Pinpoint the cell where the given text exists, returning its [X, Y] midpoint coordinate. 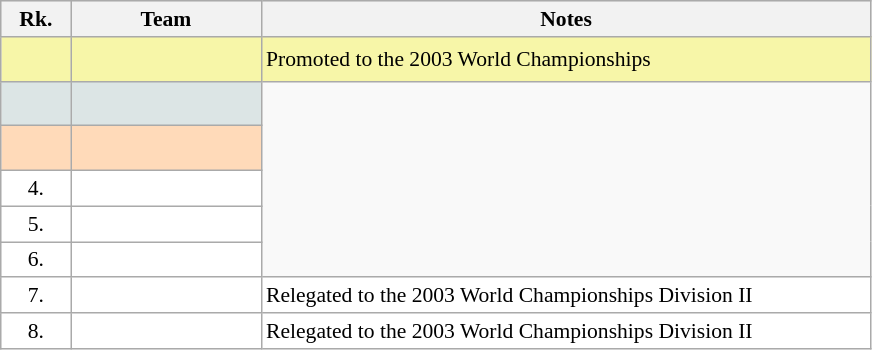
Team [166, 19]
Rk. [36, 19]
6. [36, 260]
5. [36, 224]
4. [36, 189]
Promoted to the 2003 World Championships [566, 60]
7. [36, 296]
8. [36, 331]
Notes [566, 19]
